Return the (X, Y) coordinate for the center point of the cell that contains the specified text.  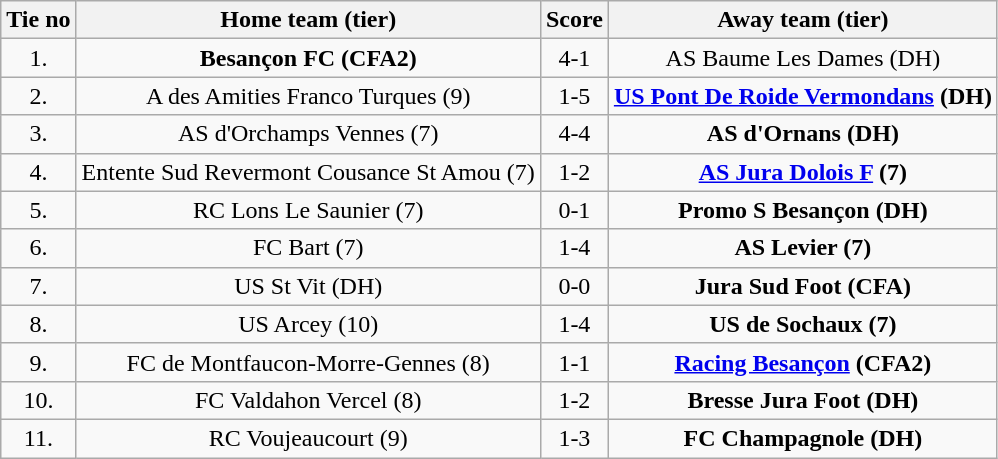
AS Baume Les Dames (DH) (802, 58)
4-1 (574, 58)
US Pont De Roide Vermondans (DH) (802, 96)
Away team (tier) (802, 20)
4. (38, 172)
A des Amities Franco Turques (9) (308, 96)
RC Voujeaucourt (9) (308, 438)
RC Lons Le Saunier (7) (308, 210)
Home team (tier) (308, 20)
Tie no (38, 20)
1-3 (574, 438)
2. (38, 96)
8. (38, 324)
US St Vit (DH) (308, 286)
5. (38, 210)
AS d'Ornans (DH) (802, 134)
FC Bart (7) (308, 248)
9. (38, 362)
4-4 (574, 134)
6. (38, 248)
Jura Sud Foot (CFA) (802, 286)
FC Champagnole (DH) (802, 438)
11. (38, 438)
0-0 (574, 286)
1. (38, 58)
AS Levier (7) (802, 248)
Promo S Besançon (DH) (802, 210)
1-1 (574, 362)
Racing Besançon (CFA2) (802, 362)
Score (574, 20)
US Arcey (10) (308, 324)
US de Sochaux (7) (802, 324)
7. (38, 286)
Besançon FC (CFA2) (308, 58)
AS Jura Dolois F (7) (802, 172)
FC Valdahon Vercel (8) (308, 400)
3. (38, 134)
10. (38, 400)
FC de Montfaucon-Morre-Gennes (8) (308, 362)
Entente Sud Revermont Cousance St Amou (7) (308, 172)
Bresse Jura Foot (DH) (802, 400)
1-5 (574, 96)
AS d'Orchamps Vennes (7) (308, 134)
0-1 (574, 210)
